Return [x, y] of the center of cell containing provided text 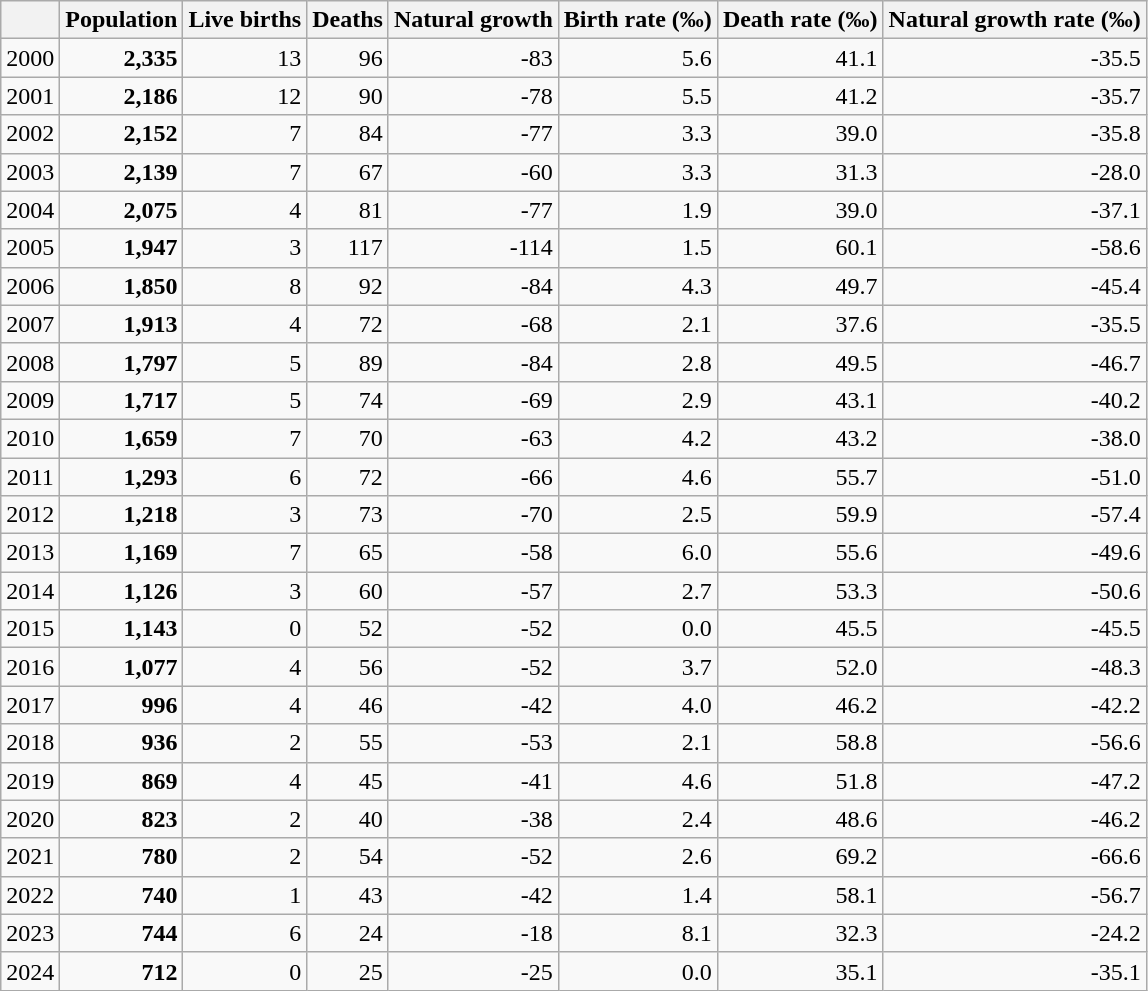
-46.7 [1014, 362]
-35.7 [1014, 96]
53.3 [800, 591]
Natural growth rate (‰) [1014, 20]
780 [122, 857]
-35.8 [1014, 134]
1.4 [638, 895]
58.1 [800, 895]
2010 [30, 438]
55 [348, 743]
6.0 [638, 553]
5.6 [638, 58]
2021 [30, 857]
3.7 [638, 667]
2,075 [122, 210]
41.2 [800, 96]
-58.6 [1014, 248]
1,169 [122, 553]
Natural growth [473, 20]
45.5 [800, 629]
59.9 [800, 515]
90 [348, 96]
55.7 [800, 477]
58.8 [800, 743]
49.5 [800, 362]
92 [348, 286]
-45.4 [1014, 286]
-38.0 [1014, 438]
1,218 [122, 515]
-56.7 [1014, 895]
-57.4 [1014, 515]
-47.2 [1014, 781]
-38 [473, 819]
-66 [473, 477]
740 [122, 895]
2003 [30, 172]
73 [348, 515]
2013 [30, 553]
2.5 [638, 515]
35.1 [800, 971]
Population [122, 20]
-114 [473, 248]
-37.1 [1014, 210]
2005 [30, 248]
2024 [30, 971]
-25 [473, 971]
-42.2 [1014, 705]
41.1 [800, 58]
69.2 [800, 857]
-49.6 [1014, 553]
-48.3 [1014, 667]
-28.0 [1014, 172]
Live births [245, 20]
-51.0 [1014, 477]
2004 [30, 210]
54 [348, 857]
-69 [473, 400]
1,077 [122, 667]
37.6 [800, 324]
2000 [30, 58]
1,797 [122, 362]
2011 [30, 477]
2,152 [122, 134]
70 [348, 438]
-18 [473, 933]
-66.6 [1014, 857]
Death rate (‰) [800, 20]
-45.5 [1014, 629]
2,335 [122, 58]
1,659 [122, 438]
52.0 [800, 667]
1 [245, 895]
117 [348, 248]
712 [122, 971]
2017 [30, 705]
5.5 [638, 96]
1,293 [122, 477]
-56.6 [1014, 743]
43 [348, 895]
31.3 [800, 172]
2,139 [122, 172]
2020 [30, 819]
-70 [473, 515]
46.2 [800, 705]
-40.2 [1014, 400]
2016 [30, 667]
2.4 [638, 819]
51.8 [800, 781]
13 [245, 58]
-24.2 [1014, 933]
2.9 [638, 400]
869 [122, 781]
2012 [30, 515]
60 [348, 591]
Deaths [348, 20]
2023 [30, 933]
-35.1 [1014, 971]
4.0 [638, 705]
56 [348, 667]
8.1 [638, 933]
45 [348, 781]
1,143 [122, 629]
12 [245, 96]
1,913 [122, 324]
-58 [473, 553]
-46.2 [1014, 819]
84 [348, 134]
1.5 [638, 248]
2,186 [122, 96]
823 [122, 819]
2019 [30, 781]
74 [348, 400]
8 [245, 286]
2018 [30, 743]
48.6 [800, 819]
-41 [473, 781]
65 [348, 553]
2014 [30, 591]
25 [348, 971]
2.8 [638, 362]
744 [122, 933]
40 [348, 819]
55.6 [800, 553]
43.1 [800, 400]
1,850 [122, 286]
52 [348, 629]
-63 [473, 438]
-50.6 [1014, 591]
-78 [473, 96]
49.7 [800, 286]
81 [348, 210]
2001 [30, 96]
Birth rate (‰) [638, 20]
24 [348, 933]
-68 [473, 324]
4.2 [638, 438]
996 [122, 705]
4.3 [638, 286]
60.1 [800, 248]
43.2 [800, 438]
1.9 [638, 210]
1,947 [122, 248]
46 [348, 705]
2015 [30, 629]
1,717 [122, 400]
89 [348, 362]
2009 [30, 400]
-53 [473, 743]
1,126 [122, 591]
-83 [473, 58]
2007 [30, 324]
-60 [473, 172]
2.7 [638, 591]
-57 [473, 591]
2006 [30, 286]
2002 [30, 134]
32.3 [800, 933]
67 [348, 172]
2008 [30, 362]
96 [348, 58]
936 [122, 743]
2022 [30, 895]
2.6 [638, 857]
